Pinpoint the cell where the given text exists, returning its [X, Y] midpoint coordinate. 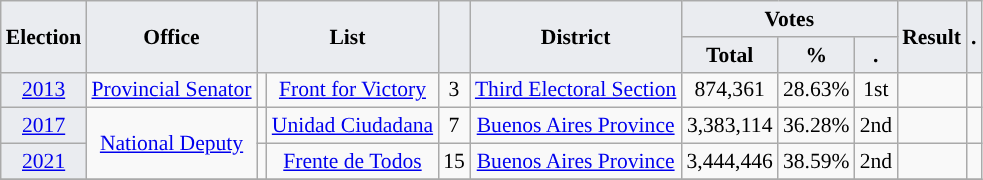
38.59% [816, 162]
District [576, 36]
Frente de Todos [352, 162]
28.63% [816, 90]
Election [44, 36]
2013 [44, 90]
874,361 [729, 90]
National Deputy [171, 144]
Total [729, 55]
2017 [44, 126]
1st [876, 90]
3,383,114 [729, 126]
3 [454, 90]
2021 [44, 162]
Office [171, 36]
Votes [789, 19]
List [348, 36]
36.28% [816, 126]
Result [932, 36]
% [816, 55]
Provincial Senator [171, 90]
Unidad Ciudadana [352, 126]
Front for Victory [352, 90]
3,444,446 [729, 162]
15 [454, 162]
7 [454, 126]
Third Electoral Section [576, 90]
